Return [X, Y] of the center of cell containing provided text 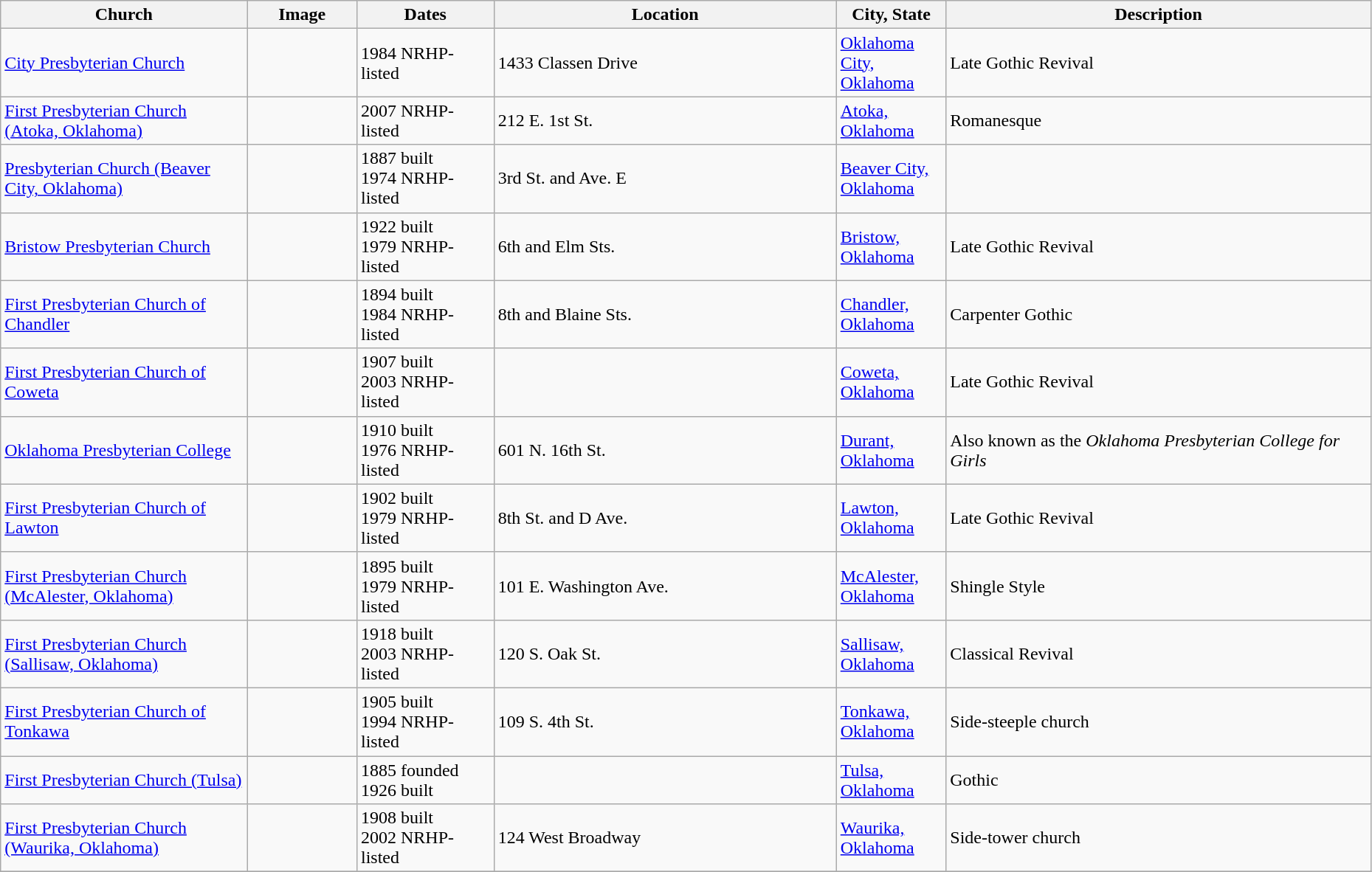
109 S. 4th St. [665, 722]
Romanesque [1159, 121]
First Presbyterian Church of Chandler [124, 314]
Location [665, 15]
6th and Elm Sts. [665, 246]
Side-steeple church [1159, 722]
1908 built2002 NRHP-listed [425, 838]
Dates [425, 15]
Image [303, 15]
First Presbyterian Church of Coweta [124, 382]
Presbyterian Church (Beaver City, Oklahoma) [124, 179]
Side-tower church [1159, 838]
Classical Revival [1159, 654]
8th St. and D Ave. [665, 518]
First Presbyterian Church (Tulsa) [124, 779]
Atoka, Oklahoma [892, 121]
Shingle Style [1159, 586]
Chandler, Oklahoma [892, 314]
3rd St. and Ave. E [665, 179]
Church [124, 15]
Waurika, Oklahoma [892, 838]
1922 built1979 NRHP-listed [425, 246]
Bristow Presbyterian Church [124, 246]
1885 founded1926 built [425, 779]
212 E. 1st St. [665, 121]
Also known as the Oklahoma Presbyterian College for Girls [1159, 450]
First Presbyterian Church (Atoka, Oklahoma) [124, 121]
Carpenter Gothic [1159, 314]
First Presbyterian Church of Lawton [124, 518]
Gothic [1159, 779]
City Presbyterian Church [124, 63]
Beaver City, Oklahoma [892, 179]
Description [1159, 15]
Bristow, Oklahoma [892, 246]
8th and Blaine Sts. [665, 314]
1984 NRHP-listed [425, 63]
Sallisaw, Oklahoma [892, 654]
McAlester, Oklahoma [892, 586]
Durant, Oklahoma [892, 450]
1433 Classen Drive [665, 63]
601 N. 16th St. [665, 450]
1887 built1974 NRHP-listed [425, 179]
Lawton, Oklahoma [892, 518]
1910 built1976 NRHP-listed [425, 450]
First Presbyterian Church (McAlester, Oklahoma) [124, 586]
Coweta, Oklahoma [892, 382]
First Presbyterian Church (Sallisaw, Oklahoma) [124, 654]
124 West Broadway [665, 838]
1902 built1979 NRHP-listed [425, 518]
City, State [892, 15]
1918 built2003 NRHP-listed [425, 654]
Tulsa, Oklahoma [892, 779]
101 E. Washington Ave. [665, 586]
1895 built1979 NRHP-listed [425, 586]
Oklahoma Presbyterian College [124, 450]
2007 NRHP-listed [425, 121]
1894 built1984 NRHP-listed [425, 314]
120 S. Oak St. [665, 654]
1907 built2003 NRHP-listed [425, 382]
Oklahoma City, Oklahoma [892, 63]
1905 built1994 NRHP-listed [425, 722]
First Presbyterian Church (Waurika, Oklahoma) [124, 838]
Tonkawa, Oklahoma [892, 722]
First Presbyterian Church of Tonkawa [124, 722]
